Return the (x, y) coordinate for the center point of the cell that contains the specified text.  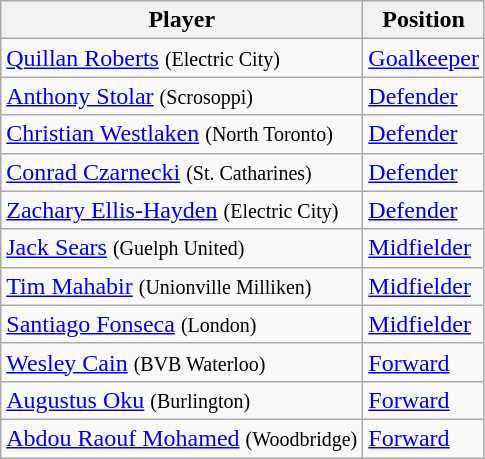
Jack Sears (Guelph United) (182, 248)
Wesley Cain (BVB Waterloo) (182, 362)
Quillan Roberts (Electric City) (182, 58)
Augustus Oku (Burlington) (182, 400)
Tim Mahabir (Unionville Milliken) (182, 286)
Zachary Ellis-Hayden (Electric City) (182, 210)
Christian Westlaken (North Toronto) (182, 134)
Goalkeeper (424, 58)
Player (182, 20)
Position (424, 20)
Santiago Fonseca (London) (182, 324)
Anthony Stolar (Scrosoppi) (182, 96)
Conrad Czarnecki (St. Catharines) (182, 172)
Abdou Raouf Mohamed (Woodbridge) (182, 438)
